Find where the given text appears and provide that cell's center as (x, y) coordinate. 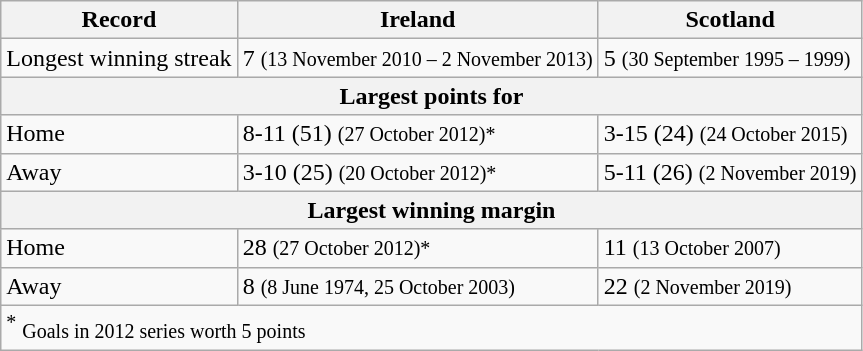
3-10 (25) (20 October 2012)* (418, 172)
Largest winning margin (432, 210)
28 (27 October 2012)* (418, 248)
Longest winning streak (119, 58)
Largest points for (432, 96)
3-15 (24) (24 October 2015) (730, 134)
Scotland (730, 20)
8-11 (51) (27 October 2012)* (418, 134)
7 (13 November 2010 – 2 November 2013) (418, 58)
11 (13 October 2007) (730, 248)
5 (30 September 1995 – 1999) (730, 58)
22 (2 November 2019) (730, 286)
8 (8 June 1974, 25 October 2003) (418, 286)
* Goals in 2012 series worth 5 points (432, 328)
Record (119, 20)
5-11 (26) (2 November 2019) (730, 172)
Ireland (418, 20)
